From the cell containing the given text, extract its center point as (x, y) coordinate. 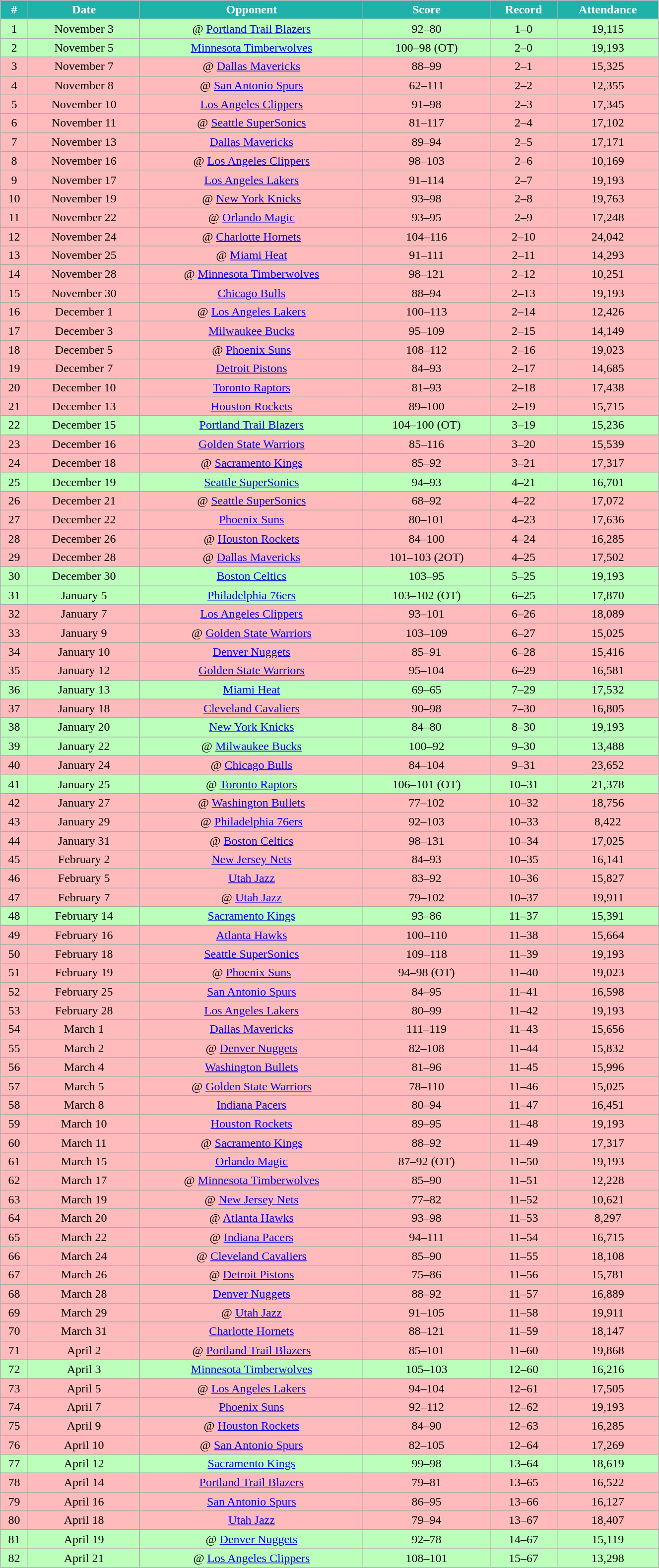
March 17 (84, 1181)
2–2 (524, 85)
40 (14, 765)
84–90 (427, 1426)
11–44 (524, 1048)
November 7 (84, 66)
32 (14, 614)
21,378 (608, 784)
25 (14, 482)
December 18 (84, 463)
2–10 (524, 237)
91–105 (427, 1313)
13–64 (524, 1464)
Boston Celtics (252, 576)
82–105 (427, 1445)
18,147 (608, 1331)
1–0 (524, 29)
94–98 (OT) (427, 973)
2–14 (524, 312)
November 13 (84, 142)
79–94 (427, 1520)
100–113 (427, 312)
5–25 (524, 576)
6–26 (524, 614)
103–109 (427, 633)
17,505 (608, 1388)
2–11 (524, 255)
April 10 (84, 1445)
March 2 (84, 1048)
12–63 (524, 1426)
12–60 (524, 1369)
2–3 (524, 104)
March 4 (84, 1067)
26 (14, 501)
14,685 (608, 369)
@ Milwaukee Bucks (252, 746)
108–112 (427, 350)
11–45 (524, 1067)
February 28 (84, 1010)
April 9 (84, 1426)
84–100 (427, 538)
10,169 (608, 161)
81–117 (427, 123)
79–102 (427, 897)
@ New Jersey Nets (252, 1199)
38 (14, 727)
November 16 (84, 161)
February 19 (84, 973)
23 (14, 444)
December 10 (84, 387)
17,269 (608, 1445)
68–92 (427, 501)
@ Indiana Pacers (252, 1237)
November 24 (84, 237)
April 2 (84, 1350)
18,407 (608, 1520)
15,715 (608, 406)
17,502 (608, 558)
April 14 (84, 1483)
April 3 (84, 1369)
6–28 (524, 652)
36 (14, 690)
68 (14, 1294)
19,868 (608, 1350)
69–65 (427, 690)
@ Atlanta Hawks (252, 1218)
80 (14, 1520)
15,656 (608, 1029)
4–22 (524, 501)
15,119 (608, 1539)
85–116 (427, 444)
November 25 (84, 255)
106–101 (OT) (427, 784)
19,115 (608, 29)
16,889 (608, 1294)
77 (14, 1464)
11–42 (524, 1010)
80–99 (427, 1010)
January 29 (84, 821)
March 24 (84, 1256)
December 16 (84, 444)
February 7 (84, 897)
4 (14, 85)
91–98 (427, 104)
39 (14, 746)
88–121 (427, 1331)
85–101 (427, 1350)
35 (14, 671)
62–111 (427, 85)
11–59 (524, 1331)
# (14, 10)
15,539 (608, 444)
11–50 (524, 1162)
9 (14, 180)
16,451 (608, 1105)
15,781 (608, 1275)
2–17 (524, 369)
8,422 (608, 821)
February 14 (84, 916)
33 (14, 633)
89–94 (427, 142)
104–100 (OT) (427, 425)
15,832 (608, 1048)
103–95 (427, 576)
December 13 (84, 406)
March 19 (84, 1199)
November 17 (84, 180)
1 (14, 29)
74 (14, 1407)
December 28 (84, 558)
72 (14, 1369)
10–37 (524, 897)
Indiana Pacers (252, 1105)
79 (14, 1502)
84–104 (427, 765)
Attendance (608, 10)
Chicago Bulls (252, 293)
12–64 (524, 1445)
15 (14, 293)
Detroit Pistons (252, 369)
March 15 (84, 1162)
24 (14, 463)
10–36 (524, 878)
108–101 (427, 1558)
14,293 (608, 255)
16,127 (608, 1502)
February 16 (84, 935)
52 (14, 992)
17,438 (608, 387)
62 (14, 1181)
February 5 (84, 878)
105–103 (427, 1369)
67 (14, 1275)
17,532 (608, 690)
17,636 (608, 519)
10–33 (524, 821)
88–99 (427, 66)
10–35 (524, 860)
60 (14, 1142)
17,870 (608, 595)
15,391 (608, 916)
92–103 (427, 821)
16,216 (608, 1369)
13–65 (524, 1483)
November 3 (84, 29)
11–47 (524, 1105)
69 (14, 1313)
11–40 (524, 973)
11 (14, 217)
11–54 (524, 1237)
November 22 (84, 217)
100–110 (427, 935)
84–95 (427, 992)
3–19 (524, 425)
@ Charlotte Hornets (252, 237)
6–25 (524, 595)
January 24 (84, 765)
Miami Heat (252, 690)
100–92 (427, 746)
11–37 (524, 916)
12,228 (608, 1181)
@ Detroit Pistons (252, 1275)
10–31 (524, 784)
95–109 (427, 331)
12–61 (524, 1388)
11–58 (524, 1313)
16,701 (608, 482)
80–94 (427, 1105)
77–102 (427, 803)
100–98 (OT) (427, 48)
14–67 (524, 1539)
December 15 (84, 425)
66 (14, 1256)
82 (14, 1558)
104–116 (427, 237)
Philadelphia 76ers (252, 595)
3–20 (524, 444)
January 5 (84, 595)
11–38 (524, 935)
10–34 (524, 841)
17,345 (608, 104)
80–101 (427, 519)
101–103 (2OT) (427, 558)
111–119 (427, 1029)
11–49 (524, 1142)
April 12 (84, 1464)
11–55 (524, 1256)
@ Boston Celtics (252, 841)
April 21 (84, 1558)
March 11 (84, 1142)
Atlanta Hawks (252, 935)
11–39 (524, 954)
24,042 (608, 237)
2–13 (524, 293)
January 12 (84, 671)
75 (14, 1426)
13,488 (608, 746)
2–12 (524, 274)
84–80 (427, 727)
November 11 (84, 123)
17,102 (608, 123)
19,763 (608, 198)
11–56 (524, 1275)
8,297 (608, 1218)
2–1 (524, 66)
@ Washington Bullets (252, 803)
94–104 (427, 1388)
88–94 (427, 293)
41 (14, 784)
58 (14, 1105)
31 (14, 595)
April 18 (84, 1520)
63 (14, 1199)
51 (14, 973)
46 (14, 878)
78 (14, 1483)
29 (14, 558)
18,756 (608, 803)
77–82 (427, 1199)
New York Knicks (252, 727)
2–0 (524, 48)
March 26 (84, 1275)
December 30 (84, 576)
11–48 (524, 1124)
November 8 (84, 85)
2–18 (524, 387)
Opponent (252, 10)
January 31 (84, 841)
11–51 (524, 1181)
December 19 (84, 482)
37 (14, 708)
95–104 (427, 671)
93–95 (427, 217)
November 10 (84, 104)
February 18 (84, 954)
10 (14, 198)
30 (14, 576)
81 (14, 1539)
50 (14, 954)
4–23 (524, 519)
2–8 (524, 198)
59 (14, 1124)
7 (14, 142)
65 (14, 1237)
86–95 (427, 1502)
73 (14, 1388)
44 (14, 841)
2 (14, 48)
16,805 (608, 708)
98–131 (427, 841)
94–111 (427, 1237)
Washington Bullets (252, 1067)
93–86 (427, 916)
89–95 (427, 1124)
11–52 (524, 1199)
November 30 (84, 293)
10,621 (608, 1199)
12,426 (608, 312)
82–108 (427, 1048)
54 (14, 1029)
90–98 (427, 708)
13 (14, 255)
22 (14, 425)
13–67 (524, 1520)
December 5 (84, 350)
71 (14, 1350)
18,619 (608, 1464)
2–16 (524, 350)
April 19 (84, 1539)
2–19 (524, 406)
103–102 (OT) (427, 595)
December 7 (84, 369)
83–92 (427, 878)
@ Orlando Magic (252, 217)
99–98 (427, 1464)
42 (14, 803)
89–100 (427, 406)
49 (14, 935)
12,355 (608, 85)
March 31 (84, 1331)
21 (14, 406)
Toronto Raptors (252, 387)
10–32 (524, 803)
5 (14, 104)
16,715 (608, 1237)
January 10 (84, 652)
70 (14, 1331)
November 5 (84, 48)
March 20 (84, 1218)
8 (14, 161)
11–60 (524, 1350)
17,248 (608, 217)
2–5 (524, 142)
6 (14, 123)
Cleveland Cavaliers (252, 708)
2–6 (524, 161)
@ Chicago Bulls (252, 765)
76 (14, 1445)
8–30 (524, 727)
December 1 (84, 312)
4–24 (524, 538)
3 (14, 66)
14 (14, 274)
18 (14, 350)
11–53 (524, 1218)
January 9 (84, 633)
@ Philadelphia 76ers (252, 821)
12 (14, 237)
28 (14, 538)
19 (14, 369)
Date (84, 10)
March 10 (84, 1124)
March 1 (84, 1029)
81–96 (427, 1067)
85–91 (427, 652)
2–15 (524, 331)
March 8 (84, 1105)
4–21 (524, 482)
4–25 (524, 558)
11–57 (524, 1294)
98–103 (427, 161)
16,581 (608, 671)
91–114 (427, 180)
27 (14, 519)
Orlando Magic (252, 1162)
January 27 (84, 803)
6–29 (524, 671)
64 (14, 1218)
7–29 (524, 690)
2–4 (524, 123)
January 25 (84, 784)
9–30 (524, 746)
13–66 (524, 1502)
Score (427, 10)
December 21 (84, 501)
56 (14, 1067)
11–46 (524, 1086)
15,325 (608, 66)
April 5 (84, 1388)
18,089 (608, 614)
45 (14, 860)
6–27 (524, 633)
92–112 (427, 1407)
3–21 (524, 463)
11–43 (524, 1029)
11–41 (524, 992)
16 (14, 312)
Milwaukee Bucks (252, 331)
March 5 (84, 1086)
17,072 (608, 501)
20 (14, 387)
85–92 (427, 463)
48 (14, 916)
2–9 (524, 217)
13,298 (608, 1558)
2–7 (524, 180)
April 16 (84, 1502)
98–121 (427, 274)
@ Toronto Raptors (252, 784)
91–111 (427, 255)
January 7 (84, 614)
March 29 (84, 1313)
Record (524, 10)
March 22 (84, 1237)
January 22 (84, 746)
17,171 (608, 142)
15,664 (608, 935)
January 20 (84, 727)
78–110 (427, 1086)
January 18 (84, 708)
12–62 (524, 1407)
93–101 (427, 614)
@ New York Knicks (252, 198)
January 13 (84, 690)
18,108 (608, 1256)
47 (14, 897)
61 (14, 1162)
February 2 (84, 860)
@ Miami Heat (252, 255)
43 (14, 821)
109–118 (427, 954)
15,416 (608, 652)
16,598 (608, 992)
15,236 (608, 425)
16,141 (608, 860)
April 7 (84, 1407)
92–80 (427, 29)
March 28 (84, 1294)
79–81 (427, 1483)
November 28 (84, 274)
February 25 (84, 992)
Charlotte Hornets (252, 1331)
34 (14, 652)
November 19 (84, 198)
23,652 (608, 765)
16,522 (608, 1483)
87–92 (OT) (427, 1162)
9–31 (524, 765)
81–93 (427, 387)
17 (14, 331)
New Jersey Nets (252, 860)
15–67 (524, 1558)
53 (14, 1010)
15,827 (608, 878)
7–30 (524, 708)
94–93 (427, 482)
15,996 (608, 1067)
92–78 (427, 1539)
55 (14, 1048)
17,025 (608, 841)
10,251 (608, 274)
14,149 (608, 331)
75–86 (427, 1275)
December 26 (84, 538)
57 (14, 1086)
@ Cleveland Cavaliers (252, 1256)
December 22 (84, 519)
December 3 (84, 331)
